Locate the cell with the specified text and output its [X, Y] center coordinate. 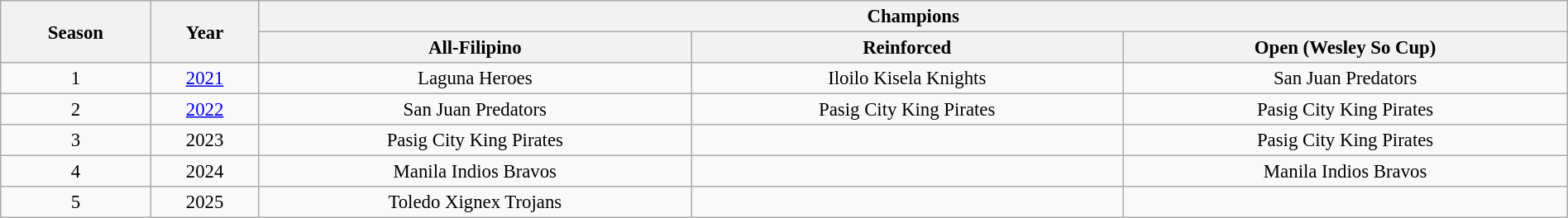
4 [76, 172]
2022 [205, 110]
Toledo Xignex Trojans [475, 202]
3 [76, 140]
2021 [205, 78]
2024 [205, 172]
Reinforced [907, 48]
Year [205, 31]
Laguna Heroes [475, 78]
Season [76, 31]
Open (Wesley So Cup) [1345, 48]
All-Filipino [475, 48]
2 [76, 110]
2023 [205, 140]
2025 [205, 202]
1 [76, 78]
5 [76, 202]
Champions [913, 17]
Iloilo Kisela Knights [907, 78]
